Extract the [X, Y] coordinate from the center of the cell holding the provided text.  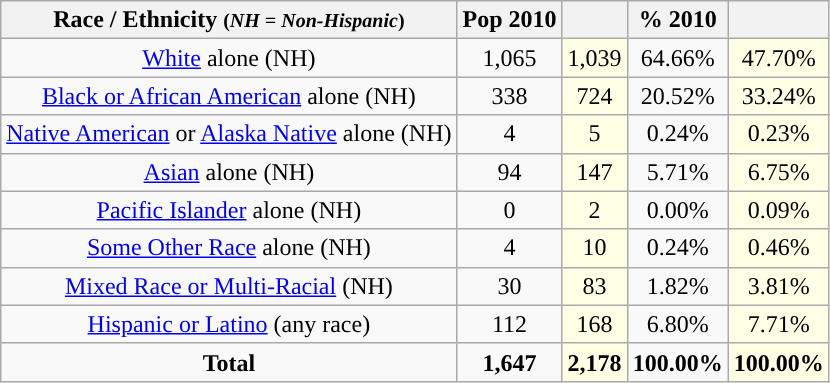
10 [594, 248]
1,647 [510, 362]
1,039 [594, 58]
6.75% [778, 172]
0.23% [778, 134]
White alone (NH) [229, 58]
Mixed Race or Multi-Racial (NH) [229, 286]
% 2010 [678, 20]
0.00% [678, 210]
Black or African American alone (NH) [229, 96]
5 [594, 134]
33.24% [778, 96]
2 [594, 210]
30 [510, 286]
147 [594, 172]
Native American or Alaska Native alone (NH) [229, 134]
0.09% [778, 210]
3.81% [778, 286]
Some Other Race alone (NH) [229, 248]
Pop 2010 [510, 20]
0 [510, 210]
0.46% [778, 248]
1.82% [678, 286]
20.52% [678, 96]
Pacific Islander alone (NH) [229, 210]
47.70% [778, 58]
724 [594, 96]
64.66% [678, 58]
6.80% [678, 324]
112 [510, 324]
Total [229, 362]
83 [594, 286]
5.71% [678, 172]
94 [510, 172]
7.71% [778, 324]
338 [510, 96]
2,178 [594, 362]
168 [594, 324]
Asian alone (NH) [229, 172]
1,065 [510, 58]
Race / Ethnicity (NH = Non-Hispanic) [229, 20]
Hispanic or Latino (any race) [229, 324]
